Extract the (X, Y) coordinate from the center of the cell holding the provided text.  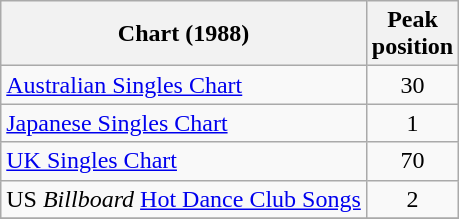
Chart (1988) (184, 34)
30 (412, 85)
Peakposition (412, 34)
UK Singles Chart (184, 161)
70 (412, 161)
US Billboard Hot Dance Club Songs (184, 199)
1 (412, 123)
Japanese Singles Chart (184, 123)
2 (412, 199)
Australian Singles Chart (184, 85)
